Output the (X, Y) coordinate of the center of the cell containing the given text.  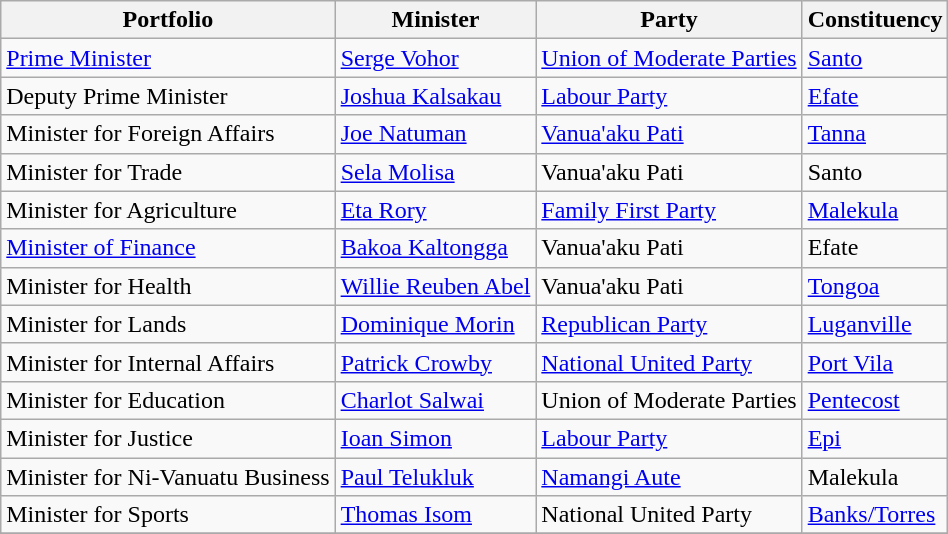
Constituency (875, 20)
Sela Molisa (436, 172)
Deputy Prime Minister (168, 96)
Minister for Health (168, 286)
Minister for Justice (168, 438)
Port Vila (875, 362)
Pentecost (875, 400)
Serge Vohor (436, 58)
Prime Minister (168, 58)
Paul Telukluk (436, 477)
Minister for Foreign Affairs (168, 134)
Ioan Simon (436, 438)
Willie Reuben Abel (436, 286)
Joshua Kalsakau (436, 96)
Minister for Ni-Vanuatu Business (168, 477)
Namangi Aute (669, 477)
Minister for Internal Affairs (168, 362)
Dominique Morin (436, 324)
Minister for Lands (168, 324)
Family First Party (669, 210)
Banks/Torres (875, 515)
Party (669, 20)
Minister for Agriculture (168, 210)
Tanna (875, 134)
Minister for Education (168, 400)
Tongoa (875, 286)
Bakoa Kaltongga (436, 248)
Minister for Sports (168, 515)
Epi (875, 438)
Charlot Salwai (436, 400)
Patrick Crowby (436, 362)
Luganville (875, 324)
Eta Rory (436, 210)
Joe Natuman (436, 134)
Thomas Isom (436, 515)
Minister for Trade (168, 172)
Portfolio (168, 20)
Minister of Finance (168, 248)
Republican Party (669, 324)
Minister (436, 20)
